Search for the cell housing the specified text and yield its (x, y) center coordinate. 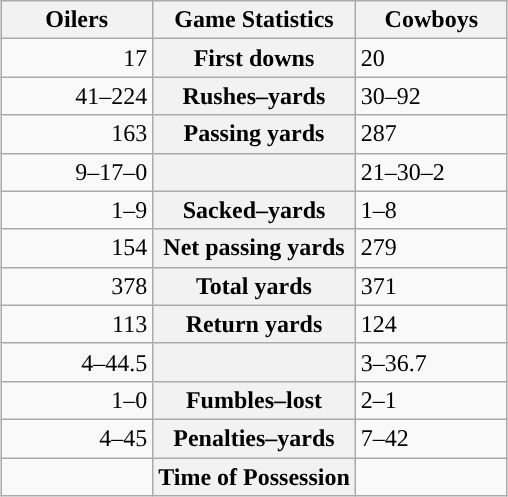
124 (431, 324)
First downs (254, 58)
Rushes–yards (254, 96)
7–42 (431, 438)
154 (77, 248)
Passing yards (254, 134)
1–0 (77, 400)
9–17–0 (77, 172)
378 (77, 286)
287 (431, 134)
3–36.7 (431, 362)
Net passing yards (254, 248)
113 (77, 324)
4–44.5 (77, 362)
163 (77, 134)
41–224 (77, 96)
Return yards (254, 324)
Sacked–yards (254, 210)
17 (77, 58)
Time of Possession (254, 477)
Penalties–yards (254, 438)
1–8 (431, 210)
Fumbles–lost (254, 400)
279 (431, 248)
30–92 (431, 96)
Oilers (77, 20)
Total yards (254, 286)
21–30–2 (431, 172)
20 (431, 58)
1–9 (77, 210)
Game Statistics (254, 20)
Cowboys (431, 20)
371 (431, 286)
4–45 (77, 438)
2–1 (431, 400)
